Search for the cell housing the specified text and yield its (x, y) center coordinate. 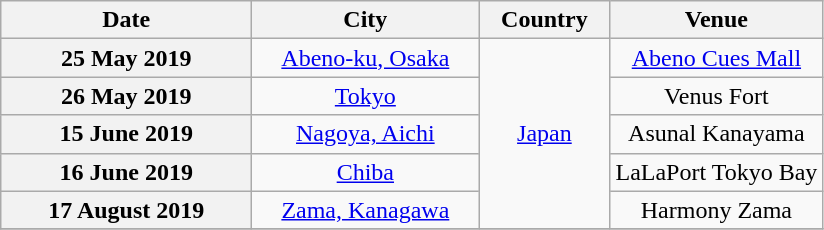
City (366, 20)
16 June 2019 (126, 172)
Nagoya, Aichi (366, 134)
17 August 2019 (126, 210)
Japan (544, 134)
Harmony Zama (716, 210)
Venus Fort (716, 96)
Chiba (366, 172)
LaLaPort Tokyo Bay (716, 172)
Zama, Kanagawa (366, 210)
Tokyo (366, 96)
Country (544, 20)
Asunal Kanayama (716, 134)
15 June 2019 (126, 134)
25 May 2019 (126, 58)
Date (126, 20)
Abeno-ku, Osaka (366, 58)
Abeno Cues Mall (716, 58)
Venue (716, 20)
26 May 2019 (126, 96)
